Determine the [x, y] coordinate at the center of the cell enclosing the given text.  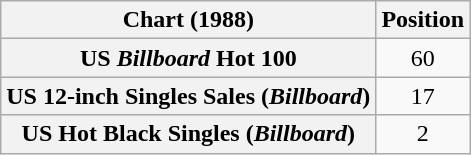
US Hot Black Singles (Billboard) [188, 134]
US Billboard Hot 100 [188, 58]
17 [423, 96]
Chart (1988) [188, 20]
US 12-inch Singles Sales (Billboard) [188, 96]
60 [423, 58]
2 [423, 134]
Position [423, 20]
